Provide the [X, Y] coordinate of the cell's center where the given text is located.  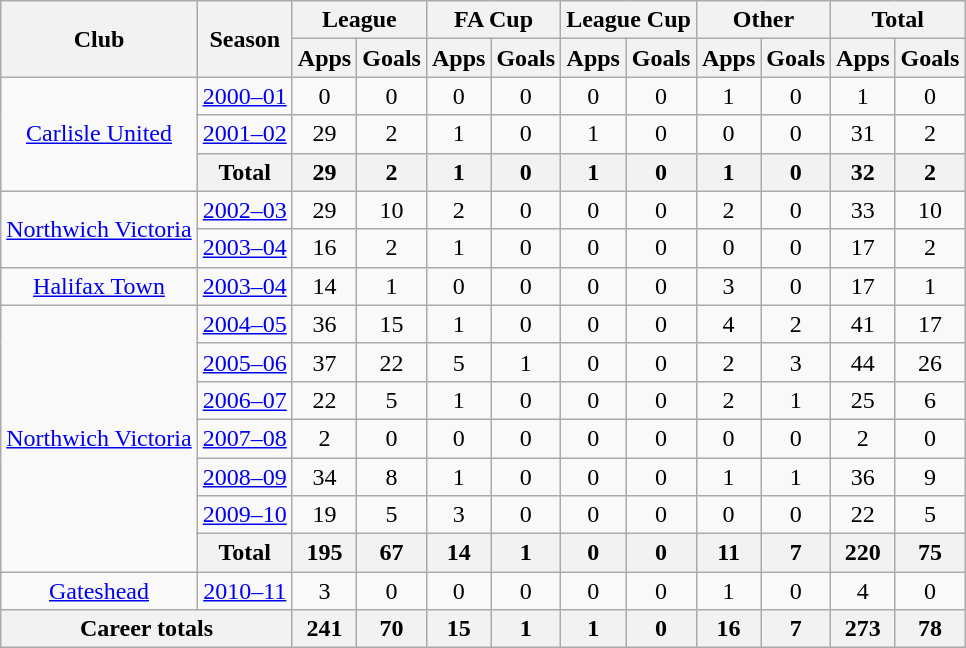
33 [863, 210]
37 [324, 362]
2009–10 [244, 515]
2001–02 [244, 134]
78 [930, 629]
273 [863, 629]
41 [863, 324]
195 [324, 553]
11 [728, 553]
44 [863, 362]
2010–11 [244, 591]
FA Cup [493, 20]
70 [392, 629]
26 [930, 362]
6 [930, 400]
2004–05 [244, 324]
2005–06 [244, 362]
League Cup [629, 20]
League [359, 20]
75 [930, 553]
2006–07 [244, 400]
Gateshead [99, 591]
67 [392, 553]
Carlisle United [99, 134]
Season [244, 39]
Halifax Town [99, 286]
2002–03 [244, 210]
2007–08 [244, 438]
8 [392, 477]
Club [99, 39]
19 [324, 515]
2008–09 [244, 477]
32 [863, 172]
2000–01 [244, 96]
34 [324, 477]
25 [863, 400]
31 [863, 134]
Career totals [147, 629]
9 [930, 477]
241 [324, 629]
Other [763, 20]
220 [863, 553]
